Return [x, y] of the center of cell containing provided text 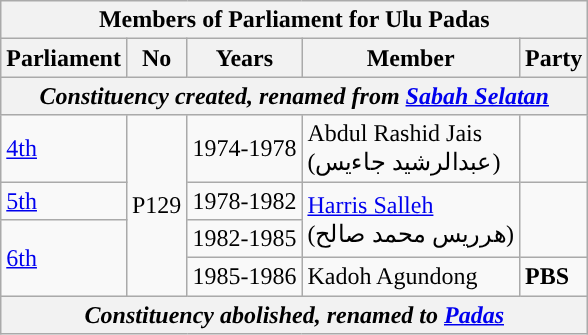
1978-1982 [244, 201]
5th [64, 201]
Member [411, 58]
P129 [156, 206]
Abdul Rashid Jais (عبدالرشيد جاءيس) [411, 148]
Constituency created, renamed from Sabah Selatan [294, 96]
Years [244, 58]
Harris Salleh (هرريس محمد صالح) [411, 220]
Kadoh Agundong [411, 277]
Parliament [64, 58]
Members of Parliament for Ulu Padas [294, 20]
Constituency abolished, renamed to Padas [294, 315]
No [156, 58]
1982-1985 [244, 239]
1985-1986 [244, 277]
6th [64, 258]
Party [553, 58]
1974-1978 [244, 148]
4th [64, 148]
PBS [553, 277]
